From the cell containing the given text, extract its center point as (x, y) coordinate. 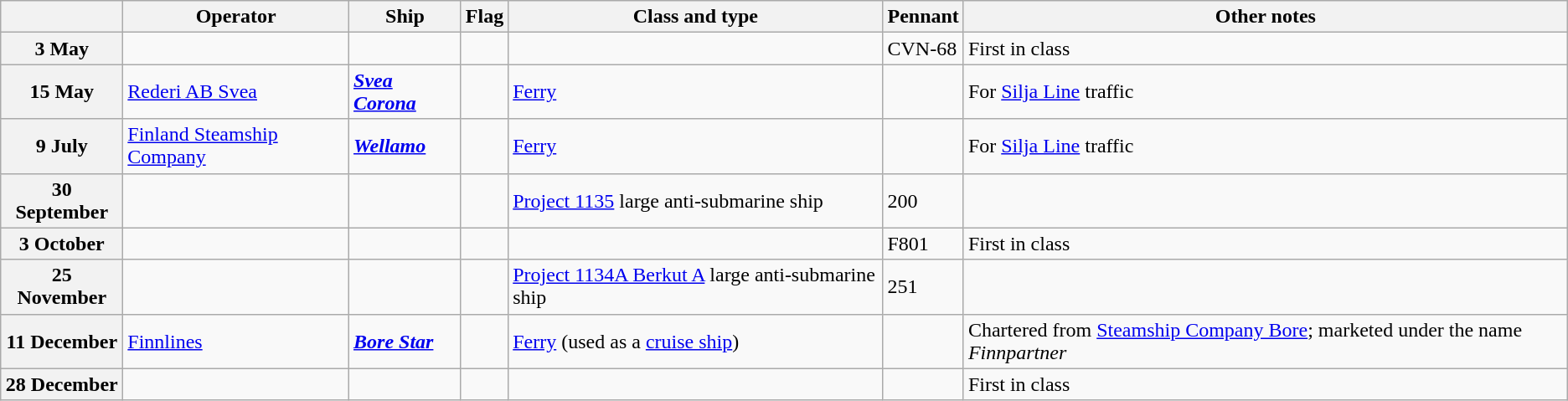
251 (923, 286)
Pennant (923, 17)
3 October (62, 244)
Bore Star (405, 342)
9 July (62, 146)
Class and type (695, 17)
Finland Steamship Company (236, 146)
Wellamo (405, 146)
CVN-68 (923, 49)
Other notes (1265, 17)
Ship (405, 17)
Rederi AB Svea (236, 92)
28 December (62, 384)
Chartered from Steamship Company Bore; marketed under the name Finnpartner (1265, 342)
F801 (923, 244)
Svea Corona (405, 92)
3 May (62, 49)
15 May (62, 92)
200 (923, 201)
Flag (484, 17)
25 November (62, 286)
Finnlines (236, 342)
30 September (62, 201)
Operator (236, 17)
Ferry (used as a cruise ship) (695, 342)
Project 1134A Berkut A large anti-submarine ship (695, 286)
Project 1135 large anti-submarine ship (695, 201)
11 December (62, 342)
